Find where the given text appears and provide that cell's center as (x, y) coordinate. 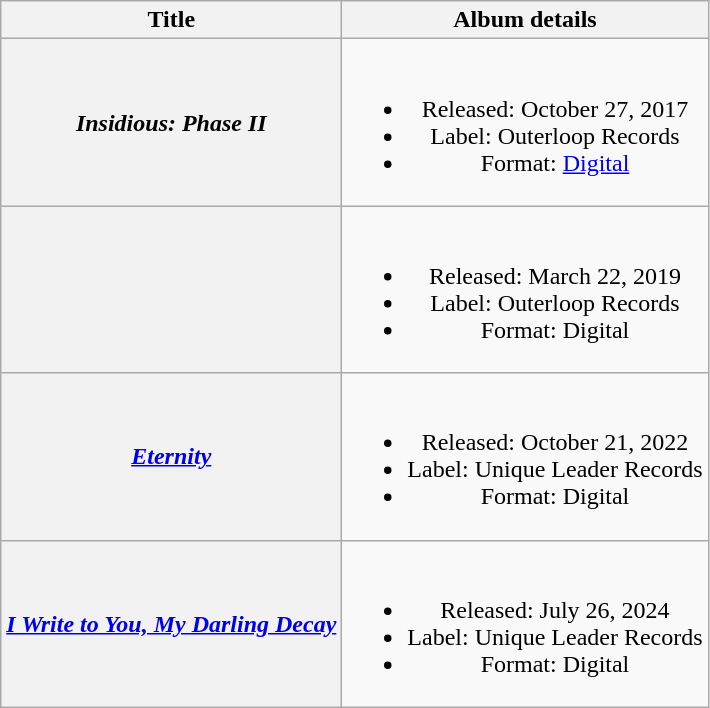
Released: October 21, 2022Label: Unique Leader RecordsFormat: Digital (525, 456)
Title (172, 20)
Released: October 27, 2017Label: Outerloop RecordsFormat: Digital (525, 122)
Insidious: Phase II (172, 122)
Released: March 22, 2019Label: Outerloop RecordsFormat: Digital (525, 290)
I Write to You, My Darling Decay (172, 624)
Album details (525, 20)
Eternity (172, 456)
Released: July 26, 2024Label: Unique Leader RecordsFormat: Digital (525, 624)
